Capture the cell that displays the provided text and extract its (X, Y) central coordinate. 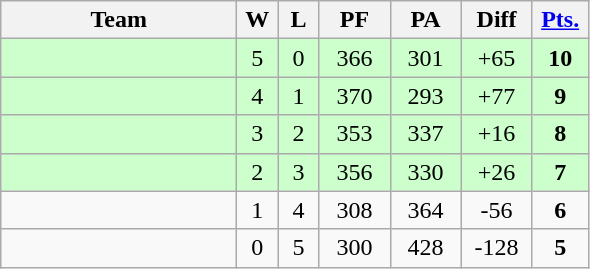
308 (354, 210)
301 (426, 58)
364 (426, 210)
353 (354, 134)
Diff (496, 20)
Team (119, 20)
W (258, 20)
+65 (496, 58)
PA (426, 20)
366 (354, 58)
Pts. (560, 20)
7 (560, 172)
330 (426, 172)
300 (354, 248)
370 (354, 96)
+26 (496, 172)
6 (560, 210)
+16 (496, 134)
10 (560, 58)
8 (560, 134)
337 (426, 134)
428 (426, 248)
PF (354, 20)
L (298, 20)
9 (560, 96)
-128 (496, 248)
293 (426, 96)
-56 (496, 210)
356 (354, 172)
+77 (496, 96)
